Return the [X, Y] coordinate for the center point of the cell that contains the specified text.  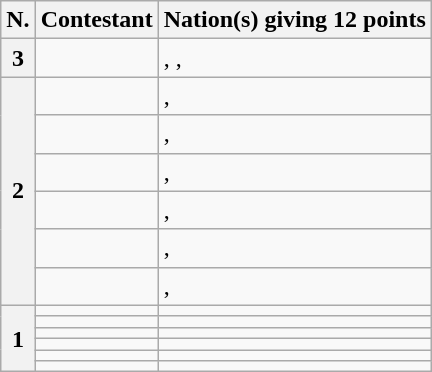
, , [294, 58]
Nation(s) giving 12 points [294, 20]
1 [18, 338]
3 [18, 58]
N. [18, 20]
2 [18, 191]
Contestant [96, 20]
